Return the (x, y) coordinate for the center point of the cell that contains the specified text.  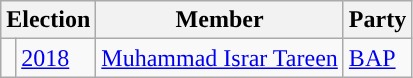
Election (48, 20)
Party (377, 20)
2018 (56, 58)
Member (220, 20)
BAP (377, 58)
Muhammad Israr Tareen (220, 58)
